Capture the cell that displays the provided text and extract its [x, y] central coordinate. 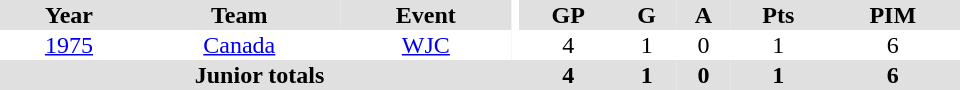
Year [69, 15]
WJC [426, 45]
Pts [778, 15]
GP [568, 15]
G [646, 15]
Canada [240, 45]
PIM [893, 15]
Junior totals [260, 75]
Team [240, 15]
Event [426, 15]
1975 [69, 45]
A [704, 15]
